Extract the [x, y] coordinate from the center of the cell holding the provided text.  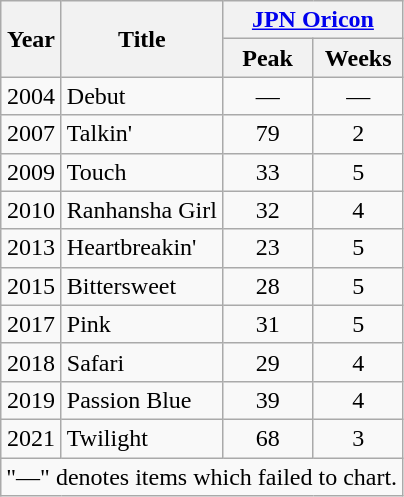
2 [358, 134]
39 [268, 400]
2019 [32, 400]
Twilight [142, 438]
2010 [32, 210]
31 [268, 324]
32 [268, 210]
Year [32, 39]
23 [268, 248]
2007 [32, 134]
79 [268, 134]
33 [268, 172]
Talkin' [142, 134]
2009 [32, 172]
Heartbreakin' [142, 248]
2013 [32, 248]
Ranhansha Girl [142, 210]
2004 [32, 96]
Safari [142, 362]
JPN Oricon [312, 20]
Title [142, 39]
3 [358, 438]
68 [268, 438]
2015 [32, 286]
Debut [142, 96]
29 [268, 362]
Weeks [358, 58]
Pink [142, 324]
28 [268, 286]
2021 [32, 438]
"—" denotes items which failed to chart. [202, 477]
2018 [32, 362]
Bittersweet [142, 286]
2017 [32, 324]
Touch [142, 172]
Passion Blue [142, 400]
Peak [268, 58]
